Locate the cell with the specified text and output its (x, y) center coordinate. 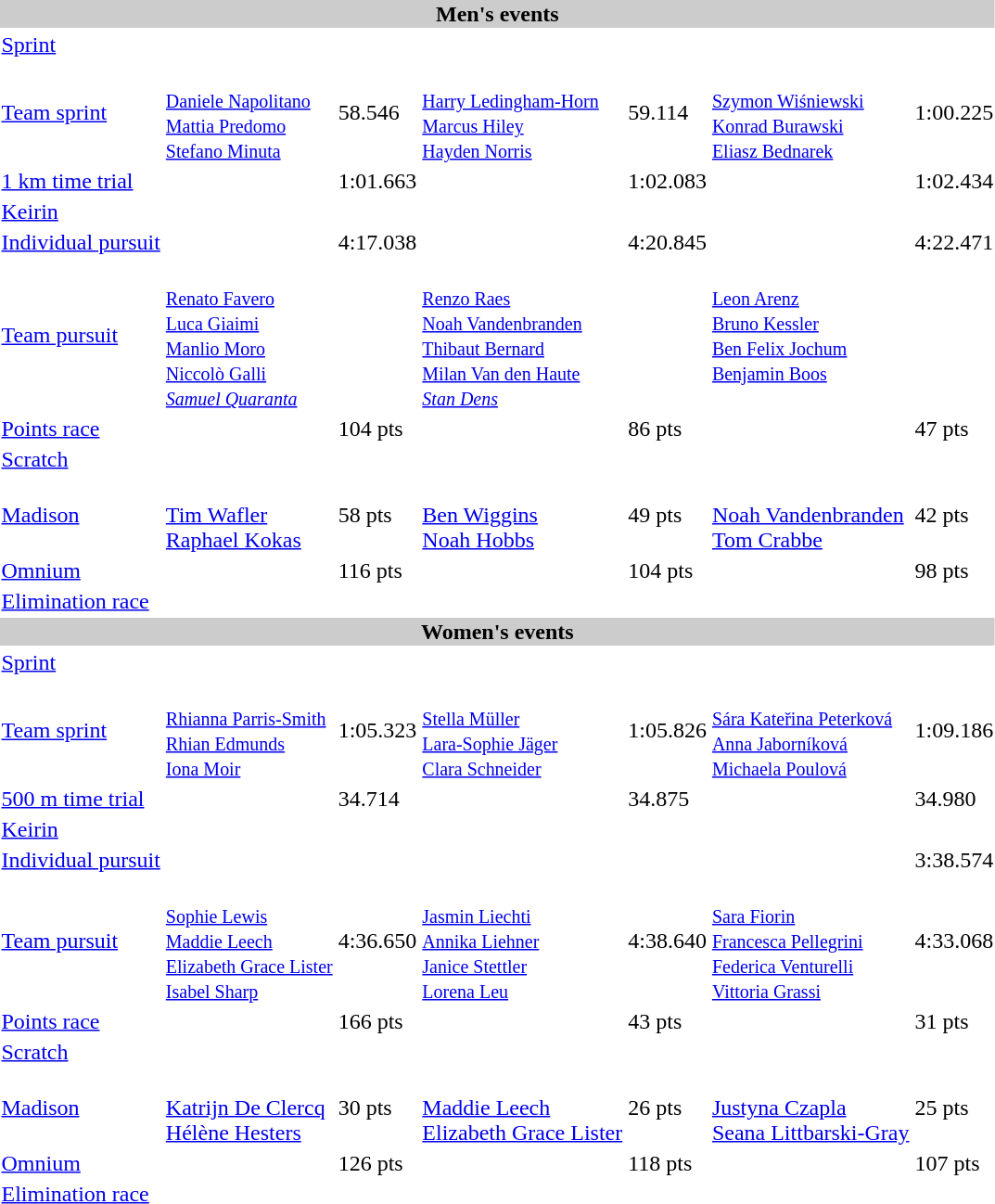
Stella MüllerLara-Sophie JägerClara Schneider (523, 731)
30 pts (377, 1108)
1:02.083 (668, 181)
Rhianna Parris-SmithRhian EdmundsIona Moir (249, 731)
Renzo RaesNoah VandenbrandenThibaut BernardMilan Van den HauteStan Dens (523, 336)
Harry Ledingham-HornMarcus HileyHayden Norris (523, 113)
42 pts (954, 515)
Elimination race (81, 601)
Jasmin LiechtiAnnika LiehnerJanice StettlerLorena Leu (523, 941)
Sophie LewisMaddie LeechElizabeth Grace ListerIsabel Sharp (249, 941)
25 pts (954, 1108)
4:38.640 (668, 941)
1:02.434 (954, 181)
Daniele NapolitanoMattia PredomoStefano Minuta (249, 113)
34.714 (377, 799)
4:33.068 (954, 941)
1:01.663 (377, 181)
Men's events (497, 14)
116 pts (377, 570)
Ben WigginsNoah Hobbs (523, 515)
34.980 (954, 799)
4:17.038 (377, 242)
86 pts (668, 429)
126 pts (377, 1163)
31 pts (954, 1021)
118 pts (668, 1163)
Sara FiorinFrancesca PellegriniFederica VenturelliVittoria Grassi (810, 941)
Renato FaveroLuca GiaimiManlio MoroNiccolò GalliSamuel Quaranta (249, 336)
4:20.845 (668, 242)
1:05.323 (377, 731)
1 km time trial (81, 181)
Sára Kateřina PeterkováAnna JaborníkováMichaela Poulová (810, 731)
4:36.650 (377, 941)
107 pts (954, 1163)
58 pts (377, 515)
47 pts (954, 429)
34.875 (668, 799)
166 pts (377, 1021)
Tim WaflerRaphael Kokas (249, 515)
98 pts (954, 570)
Leon ArenzBruno KesslerBen Felix JochumBenjamin Boos (810, 336)
43 pts (668, 1021)
3:38.574 (954, 860)
Katrijn De ClercqHélène Hesters (249, 1108)
Szymon WiśniewskiKonrad BurawskiEliasz Bednarek (810, 113)
1:00.225 (954, 113)
26 pts (668, 1108)
Women's events (497, 632)
Noah VandenbrandenTom Crabbe (810, 515)
59.114 (668, 113)
58.546 (377, 113)
4:22.471 (954, 242)
500 m time trial (81, 799)
49 pts (668, 515)
Justyna CzaplaSeana Littbarski-Gray (810, 1108)
Maddie LeechElizabeth Grace Lister (523, 1108)
1:05.826 (668, 731)
1:09.186 (954, 731)
